Capture the cell that displays the provided text and extract its (x, y) central coordinate. 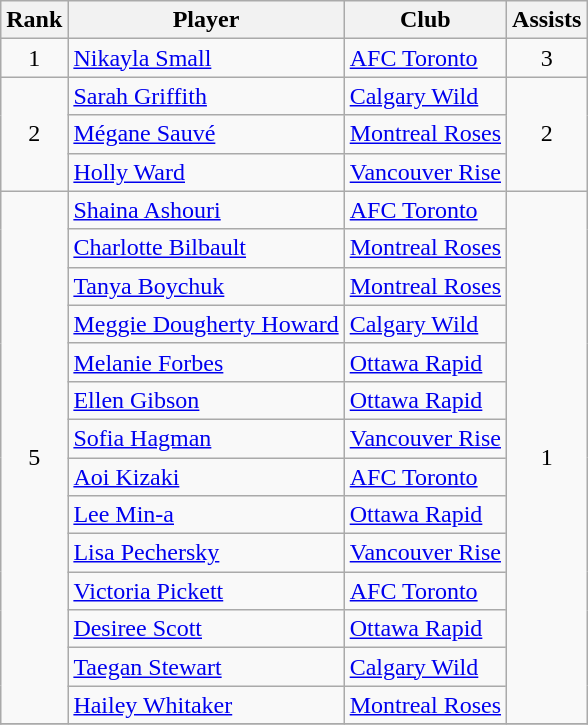
Ellen Gibson (206, 400)
Sarah Griffith (206, 96)
Melanie Forbes (206, 362)
Nikayla Small (206, 58)
Lee Min-a (206, 515)
Charlotte Bilbault (206, 248)
Club (425, 20)
Lisa Pechersky (206, 553)
Desiree Scott (206, 629)
Rank (34, 20)
Aoi Kizaki (206, 477)
Hailey Whitaker (206, 705)
Sofia Hagman (206, 438)
Mégane Sauvé (206, 134)
Holly Ward (206, 172)
Player (206, 20)
Victoria Pickett (206, 591)
5 (34, 458)
Assists (547, 20)
Meggie Dougherty Howard (206, 324)
Shaina Ashouri (206, 210)
3 (547, 58)
Taegan Stewart (206, 667)
Tanya Boychuk (206, 286)
